Provide the [x, y] coordinate of the cell's center where the given text is located.  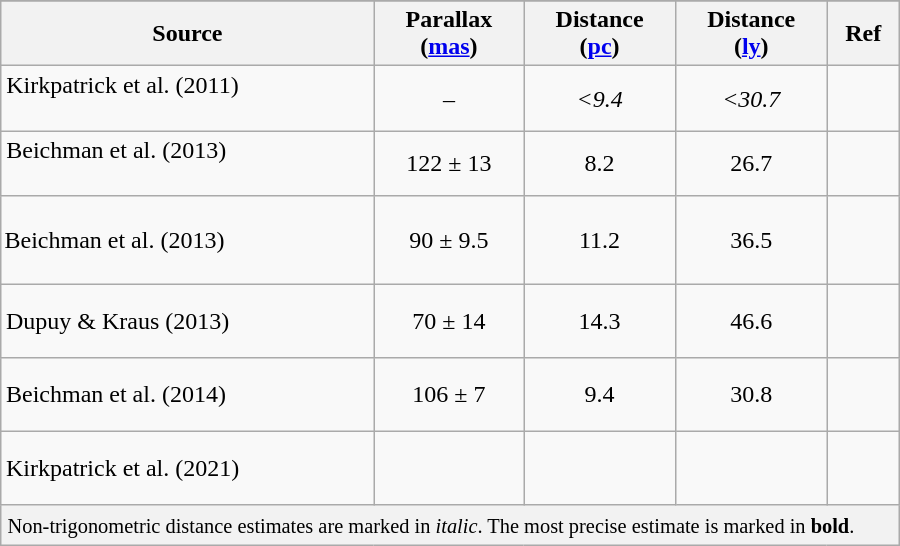
Beichman et al. (2014) [188, 395]
11.2 [600, 240]
Source [188, 34]
106 ± 7 [449, 395]
8.2 [600, 164]
<9.4 [600, 98]
Distance(ly) [751, 34]
26.7 [751, 164]
122 ± 13 [449, 164]
Kirkpatrick et al. (2011) [188, 98]
14.3 [600, 321]
30.8 [751, 395]
Ref [863, 34]
Dupuy & Kraus (2013) [188, 321]
46.6 [751, 321]
– [449, 98]
90 ± 9.5 [449, 240]
Distance(pc) [600, 34]
70 ± 14 [449, 321]
Kirkpatrick et al. (2021) [188, 468]
Parallax(mas) [449, 34]
<30.7 [751, 98]
9.4 [600, 395]
36.5 [751, 240]
Non-trigonometric distance estimates are marked in italic. The most precise estimate is marked in bold. [450, 525]
